Pinpoint the cell where the given text exists, returning its (x, y) midpoint coordinate. 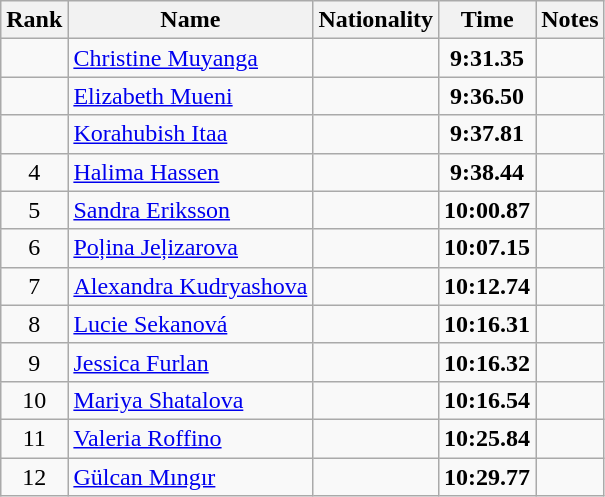
Poļina Jeļizarova (190, 248)
10:07.15 (488, 248)
10:29.77 (488, 477)
Nationality (376, 20)
Lucie Sekanová (190, 324)
Rank (34, 20)
10:12.74 (488, 286)
10:16.32 (488, 362)
7 (34, 286)
Sandra Eriksson (190, 210)
Halima Hassen (190, 172)
10:00.87 (488, 210)
4 (34, 172)
6 (34, 248)
9:36.50 (488, 96)
5 (34, 210)
9:38.44 (488, 172)
11 (34, 438)
Elizabeth Mueni (190, 96)
Time (488, 20)
Jessica Furlan (190, 362)
9:37.81 (488, 134)
10:25.84 (488, 438)
Valeria Roffino (190, 438)
8 (34, 324)
9:31.35 (488, 58)
Name (190, 20)
12 (34, 477)
10 (34, 400)
Gülcan Mıngır (190, 477)
Mariya Shatalova (190, 400)
9 (34, 362)
Christine Muyanga (190, 58)
10:16.54 (488, 400)
Korahubish Itaa (190, 134)
10:16.31 (488, 324)
Alexandra Kudryashova (190, 286)
Notes (570, 20)
